For the text-containing cell, return its midpoint in [x, y] coordinate format. 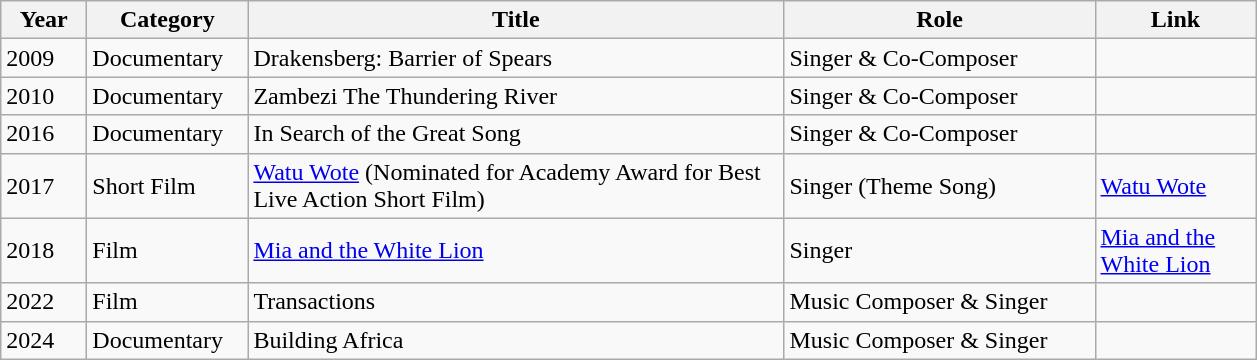
2017 [44, 186]
2016 [44, 134]
Singer (Theme Song) [940, 186]
Zambezi The Thundering River [516, 96]
Year [44, 20]
Watu Wote [1176, 186]
2018 [44, 250]
2010 [44, 96]
Title [516, 20]
Category [168, 20]
Singer [940, 250]
Drakensberg: Barrier of Spears [516, 58]
2022 [44, 302]
Transactions [516, 302]
Role [940, 20]
Building Africa [516, 340]
2024 [44, 340]
In Search of the Great Song [516, 134]
Link [1176, 20]
Watu Wote (Nominated for Academy Award for Best Live Action Short Film) [516, 186]
Short Film [168, 186]
2009 [44, 58]
